Return the (x, y) coordinate for the center point of the cell that contains the specified text.  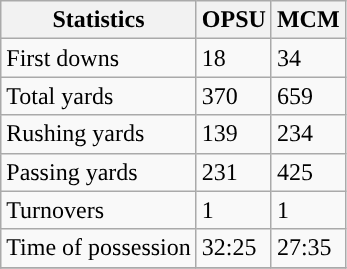
Rushing yards (99, 134)
Turnovers (99, 210)
34 (308, 58)
18 (234, 58)
425 (308, 172)
Time of possession (99, 248)
32:25 (234, 248)
MCM (308, 20)
27:35 (308, 248)
Total yards (99, 96)
370 (234, 96)
231 (234, 172)
659 (308, 96)
First downs (99, 58)
Statistics (99, 20)
139 (234, 134)
234 (308, 134)
OPSU (234, 20)
Passing yards (99, 172)
